Detect which cell encompasses the target text, then output its [X, Y] center coordinate. 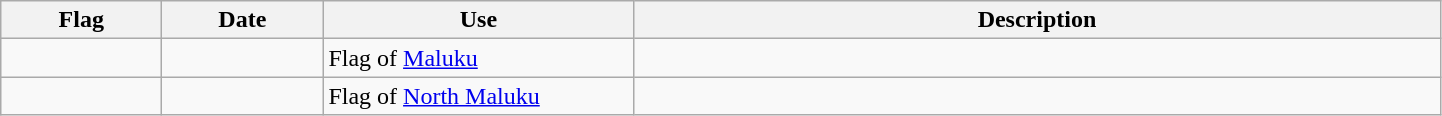
Flag [82, 20]
Flag of North Maluku [478, 96]
Flag of Maluku [478, 58]
Date [242, 20]
Use [478, 20]
Description [1037, 20]
